Capture the cell that displays the provided text and extract its [X, Y] central coordinate. 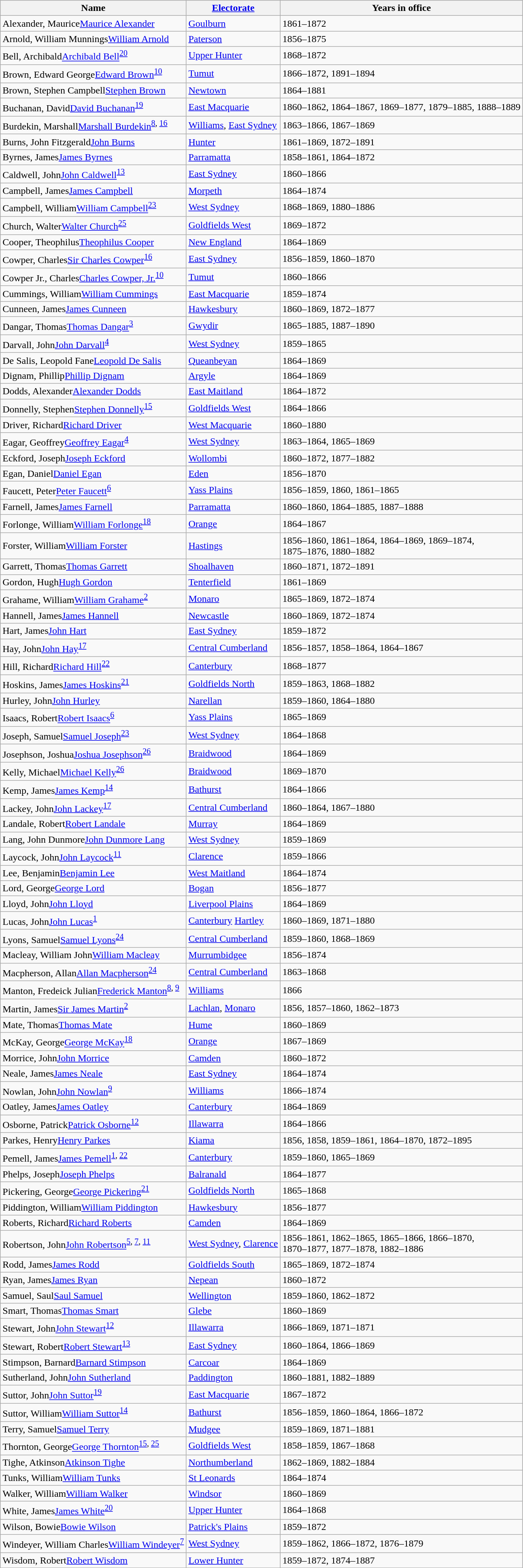
Burns, John FitzgeraldJohn Burns [93, 142]
Terry, SamuelSamuel Terry [93, 1429]
Hoskins, JamesJames Hoskins21 [93, 684]
1865–1885, 1887–1890 [402, 325]
Goldfields South [233, 1264]
Nepean [233, 1280]
Name [93, 8]
1856–1859, 1860–1870 [402, 259]
Glebe [233, 1311]
Faucett, PeterPeter Faucett6 [93, 491]
Tunks, WilliamWilliam Tunks [93, 1478]
Lee, BenjaminBenjamin Lee [93, 873]
Stewart, RobertRobert Stewart13 [93, 1345]
1860–1864, 1867–1880 [402, 807]
1867–1872 [402, 1395]
Byrnes, JamesJames Byrnes [93, 157]
Garrett, ThomasThomas Garrett [93, 567]
Macpherson, AllanAllan Macpherson24 [93, 972]
1869–1872 [402, 226]
Hurley, JohnJohn Hurley [93, 701]
Kiama [233, 1141]
Roberts, RichardRichard Roberts [93, 1223]
Pickering, GeorgeGeorge Pickering21 [93, 1191]
New England [233, 242]
1859–1869 [402, 839]
1861–1869, 1872–1891 [402, 142]
1859–1874 [402, 293]
Forlonge, WilliamWilliam Forlonge18 [93, 524]
1859–1872, 1874–1887 [402, 1560]
1856–1874 [402, 955]
1856, 1857–1860, 1862–1873 [402, 1008]
Liverpool Plains [233, 904]
1856, 1858, 1859–1861, 1864–1870, 1872–1895 [402, 1141]
Newcastle [233, 616]
Shoalhaven [233, 567]
1869–1870 [402, 771]
Wilson, BowieBowie Wilson [93, 1527]
West Macquarie [233, 425]
1866–1869, 1871–1871 [402, 1328]
Smart, ThomasThomas Smart [93, 1311]
Lackey, JohnJohn Lackey17 [93, 807]
1860–1871, 1872–1891 [402, 567]
1864–1881 [402, 90]
1856–1861, 1862–1865, 1865–1866, 1866–1870,1870–1877, 1877–1878, 1882–1886 [402, 1243]
Suttor, JohnJohn Suttor19 [93, 1395]
Cummings, WilliamWilliam Cummings [93, 293]
Lachlan, Monaro [233, 1008]
Lloyd, JohnJohn Lloyd [93, 904]
Lower Hunter [233, 1560]
Hunter [233, 142]
Hastings [233, 546]
1860–1869, 1872–1877 [402, 309]
Laycock, JohnJohn Laycock11 [93, 856]
1856–1859, 1860–1864, 1866–1872 [402, 1413]
Hart, JamesJohn Hart [93, 631]
Paddington [233, 1378]
1856–1875 [402, 39]
McKay, GeorgeGeorge McKay18 [93, 1042]
1860–1869, 1872–1874 [402, 616]
1860–1862, 1864–1867, 1869–1877, 1879–1885, 1888–1889 [402, 107]
Cowper Jr., CharlesCharles Cowper, Jr.10 [93, 277]
Piddington, WilliamWilliam Piddington [93, 1207]
Robertson, JohnJohn Robertson5, 7, 11 [93, 1243]
1868–1869, 1880–1886 [402, 207]
Morrice, JohnJohn Morrice [93, 1058]
Hannell, JamesJames Hannell [93, 616]
Lucas, JohnJohn Lucas1 [93, 920]
Landale, RobertRobert Landale [93, 824]
1861–1872 [402, 23]
Balranald [233, 1174]
Kemp, JamesJames Kemp14 [93, 789]
Wellington [233, 1295]
Burdekin, MarshallMarshall Burdekin8, 16 [93, 125]
1866 [402, 990]
1859–1860, 1862–1872 [402, 1295]
Phelps, JosephJoseph Phelps [93, 1174]
Church, WalterWalter Church25 [93, 226]
Dangar, ThomasThomas Dangar3 [93, 325]
Stimpson, BarnardBarnard Stimpson [93, 1362]
Buchanan, DavidDavid Buchanan19 [93, 107]
Forster, WilliamWilliam Forster [93, 546]
Newtown [233, 90]
Stewart, JohnJohn Stewart12 [93, 1328]
1858–1861, 1864–1872 [402, 157]
Bogan [233, 888]
Morpeth [233, 191]
Farnell, JamesJames Farnell [93, 507]
Brown, Stephen CampbellStephen Brown [93, 90]
Bell, ArchibaldArchibald Bell20 [93, 56]
1861–1869 [402, 582]
Sutherland, JohnJohn Sutherland [93, 1378]
Campbell, JamesJames Campbell [93, 191]
1863–1864, 1865–1869 [402, 441]
1859–1860, 1868–1869 [402, 938]
Martin, JamesSir James Martin2 [93, 1008]
1868–1877 [402, 666]
1866–1874 [402, 1090]
Lyons, SamuelSamuel Lyons24 [93, 938]
1864–1867 [402, 524]
Carcoar [233, 1362]
West Maitland [233, 873]
Clarence [233, 856]
Dignam, PhillipPhillip Dignam [93, 376]
White, JamesJames White20 [93, 1510]
1856–1870 [402, 474]
Lord, GeorgeGeorge Lord [93, 888]
Eagar, GeoffreyGeoffrey Eagar4 [93, 441]
Patrick's Plains [233, 1527]
Joseph, SamuelSamuel Joseph23 [93, 735]
1865–1868 [402, 1191]
Narellan [233, 701]
1860–1864, 1866–1869 [402, 1345]
De Salis, Leopold FaneLeopold De Salis [93, 360]
Tighe, AtkinsonAtkinson Tighe [93, 1462]
Oatley, JamesJames Oatley [93, 1107]
Murray [233, 824]
1859–1869, 1871–1881 [402, 1429]
1864–1872 [402, 391]
Eckford, JosephJoseph Eckford [93, 458]
Goulburn [233, 23]
Paterson [233, 39]
1859–1862, 1866–1872, 1876–1879 [402, 1544]
Neale, JamesJames Neale [93, 1073]
Years in office [402, 8]
Argyle [233, 376]
Macleay, William JohnWilliam Macleay [93, 955]
Darvall, JohnJohn Darvall4 [93, 344]
Isaacs, RobertRobert Isaacs6 [93, 717]
1856–1859, 1860, 1861–1865 [402, 491]
Donnelly, StephenStephen Donnelly15 [93, 408]
1858–1859, 1867–1868 [402, 1446]
Hill, RichardRichard Hill22 [93, 666]
Suttor, WilliamWilliam Suttor14 [93, 1413]
Alexander, MauriceMaurice Alexander [93, 23]
1864–1877 [402, 1174]
Monaro [233, 599]
Nowlan, JohnJohn Nowlan9 [93, 1090]
1856–1857, 1858–1864, 1864–1867 [402, 648]
Northumberland [233, 1462]
Grahame, WilliamWilliam Grahame2 [93, 599]
1860–1881, 1882–1889 [402, 1378]
Samuel, SaulSaul Samuel [93, 1295]
West Sydney, Clarence [233, 1243]
Dodds, AlexanderAlexander Dodds [93, 391]
Windeyer, William CharlesWilliam Windeyer7 [93, 1544]
Queanbeyan [233, 360]
1863–1866, 1867–1869 [402, 125]
1859–1866 [402, 856]
1859–1863, 1868–1882 [402, 684]
1865–1869 [402, 717]
1860–1860, 1864–1885, 1887–1888 [402, 507]
Windsor [233, 1493]
Cooper, TheophilusTheophilus Cooper [93, 242]
Josephson, JoshuaJoshua Josephson26 [93, 754]
1863–1868 [402, 972]
East Maitland [233, 391]
Lang, John DunmoreJohn Dunmore Lang [93, 839]
Parkes, HenryHenry Parkes [93, 1141]
1860–1872, 1877–1882 [402, 458]
1868–1872 [402, 56]
Electorate [233, 8]
Hume [233, 1025]
Kelly, MichaelMichael Kelly26 [93, 771]
St Leonards [233, 1478]
Canterbury Hartley [233, 920]
Mudgee [233, 1429]
Brown, Edward GeorgeEdward Brown10 [93, 74]
Gwydir [233, 325]
1859–1860, 1865–1869 [402, 1158]
Egan, DanielDaniel Egan [93, 474]
Walker, WilliamWilliam Walker [93, 1493]
Gordon, HughHugh Gordon [93, 582]
Williams, East Sydney [233, 125]
Arnold, William MunningsWilliam Arnold [93, 39]
Ryan, JamesJames Ryan [93, 1280]
Thornton, GeorgeGeorge Thornton15, 25 [93, 1446]
1859–1860, 1864–1880 [402, 701]
Hay, JohnJohn Hay17 [93, 648]
Osborne, PatrickPatrick Osborne12 [93, 1124]
Driver, RichardRichard Driver [93, 425]
Eden [233, 474]
Wisdom, RobertRobert Wisdom [93, 1560]
Caldwell, JohnJohn Caldwell13 [93, 174]
1860–1869, 1871–1880 [402, 920]
Murrumbidgee [233, 955]
1860–1880 [402, 425]
Rodd, JamesJames Rodd [93, 1264]
1856–1860, 1861–1864, 1864–1869, 1869–1874,1875–1876, 1880–1882 [402, 546]
1862–1869, 1882–1884 [402, 1462]
Campbell, WilliamWilliam Campbell23 [93, 207]
Wollombi [233, 458]
Pemell, JamesJames Pemell1, 22 [93, 1158]
Mate, ThomasThomas Mate [93, 1025]
Cowper, CharlesSir Charles Cowper16 [93, 259]
1866–1872, 1891–1894 [402, 74]
Tenterfield [233, 582]
1867–1869 [402, 1042]
Manton, Fredeick JulianFrederick Manton8, 9 [93, 990]
Cunneen, JamesJames Cunneen [93, 309]
1859–1865 [402, 344]
